Identify which cell holds the provided text, then report its (X, Y) central coordinate. 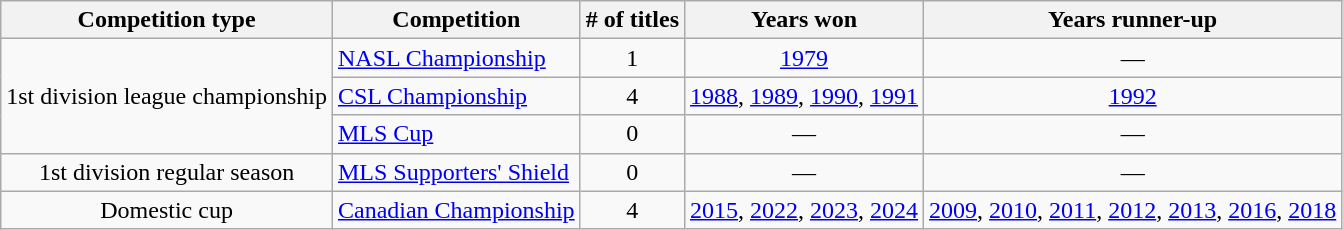
Competition type (167, 20)
1 (632, 58)
MLS Supporters' Shield (456, 172)
NASL Championship (456, 58)
1988, 1989, 1990, 1991 (804, 96)
1992 (1133, 96)
CSL Championship (456, 96)
2015, 2022, 2023, 2024 (804, 210)
Domestic cup (167, 210)
MLS Cup (456, 134)
1st division regular season (167, 172)
Canadian Championship (456, 210)
1st division league championship (167, 96)
Years runner-up (1133, 20)
2009, 2010, 2011, 2012, 2013, 2016, 2018 (1133, 210)
Years won (804, 20)
Competition (456, 20)
1979 (804, 58)
# of titles (632, 20)
